Locate the cell with the specified text and output its (x, y) center coordinate. 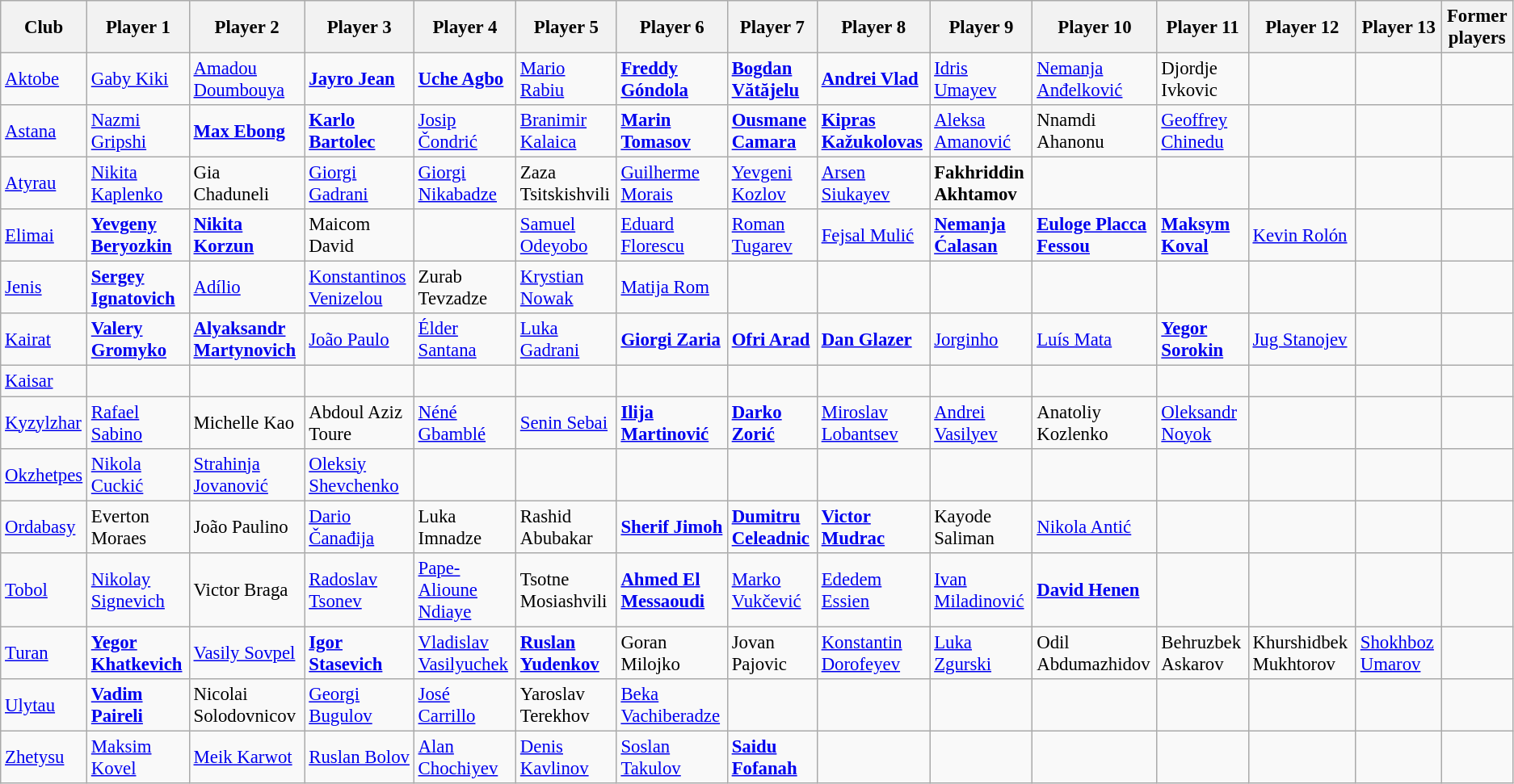
Alan Chochiyev (465, 757)
Konstantinos Venizelou (359, 287)
Nemanja Ćalasan (981, 236)
David Henen (1095, 589)
Dumitru Celeadnic (772, 526)
Khurshidbek Mukhtorov (1302, 652)
Kipras Kažukolovas (873, 131)
Player 5 (567, 27)
Everton Moraes (139, 526)
Andrei Vasilyev (981, 423)
Amadou Doumbouya (247, 79)
Yegor Sorokin (1202, 339)
Player 6 (672, 27)
Strahinja Jovanović (247, 475)
Nnamdi Ahanonu (1095, 131)
Sherif Jimoh (672, 526)
Nikola Cuckić (139, 475)
Ulytau (44, 706)
Rashid Abubakar (567, 526)
Branimir Kalaica (567, 131)
Meik Karwot (247, 757)
Player 7 (772, 27)
Tsotne Mosiashvili (567, 589)
Ilija Martinović (672, 423)
Giorgi Zaria (672, 339)
Miroslav Lobantsev (873, 423)
Kaisar (44, 381)
Djordje Ivkovic (1202, 79)
Oleksandr Noyok (1202, 423)
Yegor Khatkevich (139, 652)
Andrei Vlad (873, 79)
Arsen Siukayev (873, 184)
Ousmane Camara (772, 131)
Sergey Ignatovich (139, 287)
Samuel Odeyobo (567, 236)
Zhetysu (44, 757)
Giorgi Nikabadze (465, 184)
João Paulino (247, 526)
Josip Čondrić (465, 131)
Jenis (44, 287)
Fakhriddin Akhtamov (981, 184)
Vladislav Vasilyuchek (465, 652)
Player 11 (1202, 27)
Player 1 (139, 27)
Ruslan Bolov (359, 757)
Kairat (44, 339)
Kayode Saliman (981, 526)
Denis Kavlinov (567, 757)
Mario Rabiu (567, 79)
Roman Tugarev (772, 236)
Yaroslav Terekhov (567, 706)
Ruslan Yudenkov (567, 652)
Luka Gadrani (567, 339)
Uche Agbo (465, 79)
Darko Zorić (772, 423)
Nikita Kaplenko (139, 184)
Luka Zgurski (981, 652)
Dan Glazer (873, 339)
Oleksiy Shevchenko (359, 475)
Beka Vachiberadze (672, 706)
Nikita Korzun (247, 236)
Maicom David (359, 236)
Georgi Bugulov (359, 706)
Turan (44, 652)
Fejsal Mulić (873, 236)
Zaza Tsitskishvili (567, 184)
Ordabasy (44, 526)
Gaby Kiki (139, 79)
Maksim Kovel (139, 757)
Zurab Tevzadze (465, 287)
José Carrillo (465, 706)
Freddy Góndola (672, 79)
Rafael Sabino (139, 423)
Player 10 (1095, 27)
Nazmi Gripshi (139, 131)
Okzhetpes (44, 475)
Vadim Paireli (139, 706)
Soslan Takulov (672, 757)
Ahmed El Messaoudi (672, 589)
Luka Imnadze (465, 526)
Astana (44, 131)
Nikolay Signevich (139, 589)
Euloge Placca Fessou (1095, 236)
Matija Rom (672, 287)
Pape-Alioune Ndiaye (465, 589)
Aleksa Amanović (981, 131)
Jorginho (981, 339)
Anatoliy Kozlenko (1095, 423)
Dario Čanađija (359, 526)
Valery Gromyko (139, 339)
Nicolai Solodovnicov (247, 706)
Shokhboz Umarov (1398, 652)
Igor Stasevich (359, 652)
Alyaksandr Martynovich (247, 339)
Yevgeni Kozlov (772, 184)
Behruzbek Askarov (1202, 652)
Club (44, 27)
Konstantin Dorofeyev (873, 652)
Max Ebong (247, 131)
Maksym Koval (1202, 236)
Player 2 (247, 27)
Marko Vukčević (772, 589)
Jovan Pajovic (772, 652)
Adílio (247, 287)
Kyzylzhar (44, 423)
Yevgeny Beryozkin (139, 236)
Bogdan Vătăjelu (772, 79)
Élder Santana (465, 339)
Radoslav Tsonev (359, 589)
Player 3 (359, 27)
Victor Mudrac (873, 526)
Ededem Essien (873, 589)
Senin Sebai (567, 423)
Marin Tomasov (672, 131)
Geoffrey Chinedu (1202, 131)
Idris Umayev (981, 79)
Luís Mata (1095, 339)
Player 13 (1398, 27)
Elimai (44, 236)
Guilherme Morais (672, 184)
Aktobe (44, 79)
Vasily Sovpel (247, 652)
Eduard Florescu (672, 236)
Jug Stanojev (1302, 339)
Kevin Rolón (1302, 236)
Player 12 (1302, 27)
Néné Gbamblé (465, 423)
Former players (1477, 27)
Player 8 (873, 27)
Odil Abdumazhidov (1095, 652)
Jayro Jean (359, 79)
Nikola Antić (1095, 526)
Michelle Kao (247, 423)
Gia Chaduneli (247, 184)
Ivan Miladinović (981, 589)
Player 9 (981, 27)
Player 4 (465, 27)
Karlo Bartolec (359, 131)
Saidu Fofanah (772, 757)
Tobol (44, 589)
Atyrau (44, 184)
Abdoul Aziz Toure (359, 423)
Goran Milojko (672, 652)
Nemanja Anđelković (1095, 79)
João Paulo (359, 339)
Giorgi Gadrani (359, 184)
Ofri Arad (772, 339)
Victor Braga (247, 589)
Krystian Nowak (567, 287)
